Scan for the cell matching the given text and deliver its [x, y] coordinate at center. 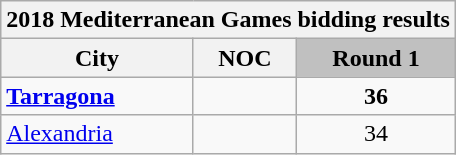
Alexandria [97, 134]
NOC [245, 58]
Tarragona [97, 96]
Round 1 [376, 58]
City [97, 58]
34 [376, 134]
2018 Mediterranean Games bidding results [228, 20]
36 [376, 96]
